Return [X, Y] of the center of cell containing provided text 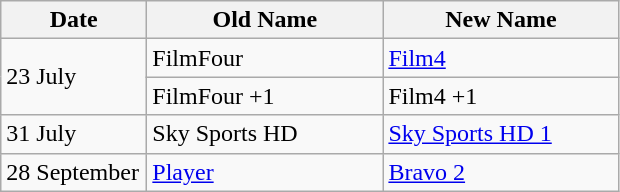
FilmFour +1 [265, 96]
Sky Sports HD [265, 134]
Player [265, 172]
Film4 +1 [501, 96]
Sky Sports HD 1 [501, 134]
28 September [74, 172]
Bravo 2 [501, 172]
New Name [501, 20]
Film4 [501, 58]
Old Name [265, 20]
FilmFour [265, 58]
31 July [74, 134]
23 July [74, 77]
Date [74, 20]
